For the text-containing cell, return its midpoint in (x, y) coordinate format. 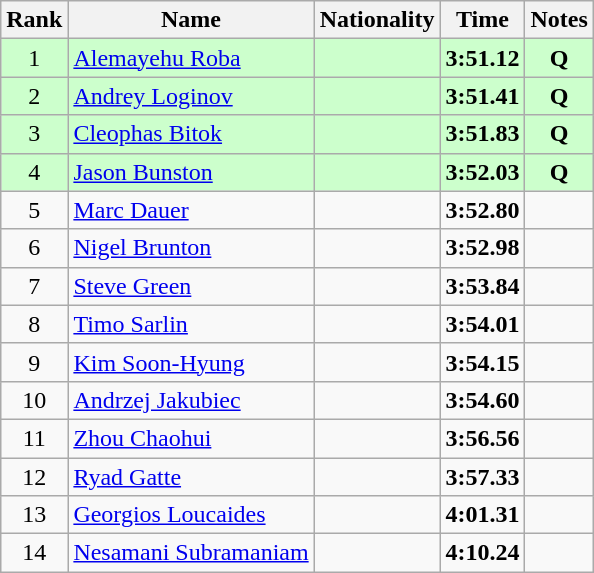
14 (34, 553)
2 (34, 96)
12 (34, 477)
3 (34, 134)
Nationality (377, 20)
3:51.12 (482, 58)
3:54.60 (482, 400)
Georgios Loucaides (191, 515)
3:56.56 (482, 438)
Nesamani Subramaniam (191, 553)
Rank (34, 20)
8 (34, 324)
7 (34, 286)
9 (34, 362)
Marc Dauer (191, 210)
3:52.80 (482, 210)
3:57.33 (482, 477)
6 (34, 248)
3:51.83 (482, 134)
3:51.41 (482, 96)
Time (482, 20)
3:54.01 (482, 324)
3:52.03 (482, 172)
Alemayehu Roba (191, 58)
4 (34, 172)
Jason Bunston (191, 172)
Andrzej Jakubiec (191, 400)
13 (34, 515)
5 (34, 210)
Name (191, 20)
1 (34, 58)
Kim Soon-Hyung (191, 362)
Steve Green (191, 286)
Ryad Gatte (191, 477)
Andrey Loginov (191, 96)
4:10.24 (482, 553)
Timo Sarlin (191, 324)
Cleophas Bitok (191, 134)
11 (34, 438)
4:01.31 (482, 515)
Zhou Chaohui (191, 438)
Nigel Brunton (191, 248)
3:54.15 (482, 362)
Notes (559, 20)
10 (34, 400)
3:52.98 (482, 248)
3:53.84 (482, 286)
